Find where the given text appears and provide that cell's center as [x, y] coordinate. 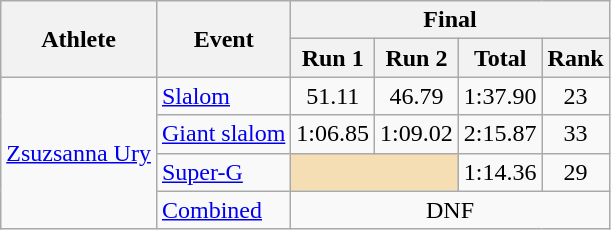
23 [576, 96]
Giant slalom [223, 134]
33 [576, 134]
Rank [576, 58]
Total [500, 58]
Slalom [223, 96]
1:14.36 [500, 172]
Combined [223, 210]
Zsuzsanna Ury [79, 153]
1:37.90 [500, 96]
Super-G [223, 172]
1:09.02 [417, 134]
51.11 [333, 96]
DNF [450, 210]
46.79 [417, 96]
29 [576, 172]
Event [223, 39]
Final [450, 20]
Run 2 [417, 58]
1:06.85 [333, 134]
Athlete [79, 39]
2:15.87 [500, 134]
Run 1 [333, 58]
